Return the (x, y) coordinate for the center point of the cell that contains the specified text.  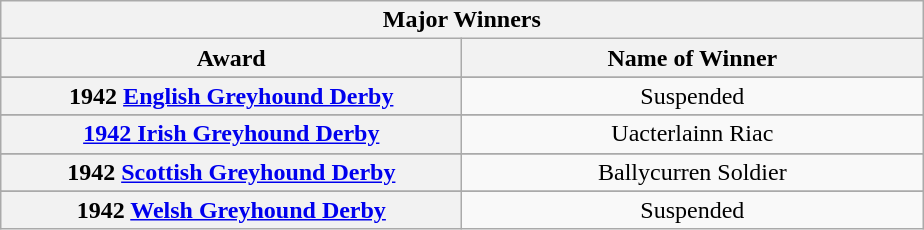
Major Winners (462, 20)
Ballycurren Soldier (692, 172)
Uacterlainn Riac (692, 134)
Award (232, 58)
1942 Scottish Greyhound Derby (232, 172)
1942 English Greyhound Derby (232, 96)
Name of Winner (692, 58)
1942 Irish Greyhound Derby (232, 134)
1942 Welsh Greyhound Derby (232, 210)
